Identify which cell holds the provided text, then report its (x, y) central coordinate. 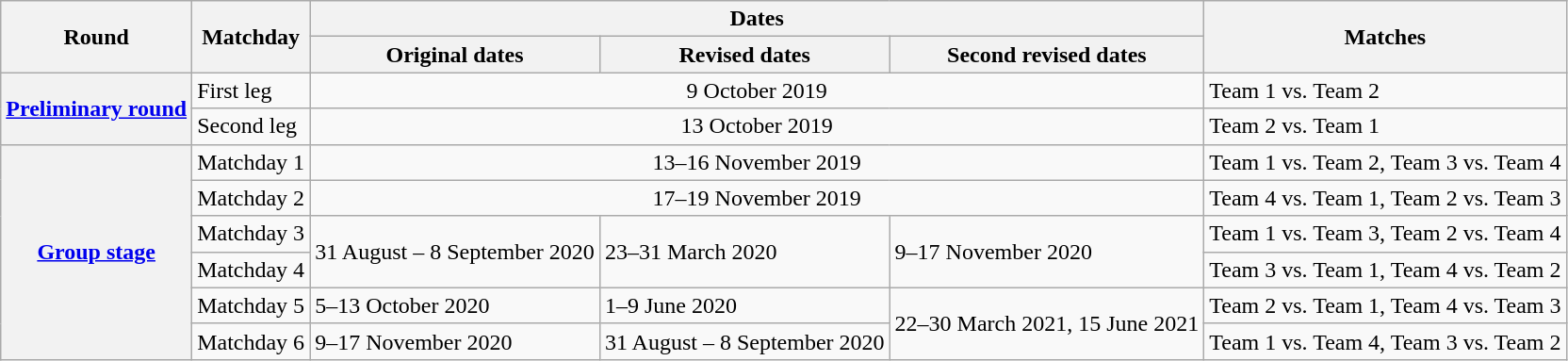
Matchday (251, 37)
Team 1 vs. Team 4, Team 3 vs. Team 2 (1385, 341)
Matchday 6 (251, 341)
Matchday 4 (251, 270)
1–9 June 2020 (744, 305)
23–31 March 2020 (744, 252)
13 October 2019 (758, 126)
9 October 2019 (758, 90)
Matchday 3 (251, 234)
Matchday 5 (251, 305)
Matchday 2 (251, 198)
Matchday 1 (251, 162)
22–30 March 2021, 15 June 2021 (1047, 323)
Second leg (251, 126)
13–16 November 2019 (758, 162)
Team 1 vs. Team 2, Team 3 vs. Team 4 (1385, 162)
Team 4 vs. Team 1, Team 2 vs. Team 3 (1385, 198)
First leg (251, 90)
Group stage (96, 252)
Dates (758, 19)
Team 3 vs. Team 1, Team 4 vs. Team 2 (1385, 270)
Second revised dates (1047, 55)
Matches (1385, 37)
Team 2 vs. Team 1, Team 4 vs. Team 3 (1385, 305)
Team 1 vs. Team 3, Team 2 vs. Team 4 (1385, 234)
Round (96, 37)
Preliminary round (96, 108)
Team 1 vs. Team 2 (1385, 90)
5–13 October 2020 (455, 305)
Team 2 vs. Team 1 (1385, 126)
Revised dates (744, 55)
17–19 November 2019 (758, 198)
Original dates (455, 55)
